Search for the cell housing the specified text and yield its [x, y] center coordinate. 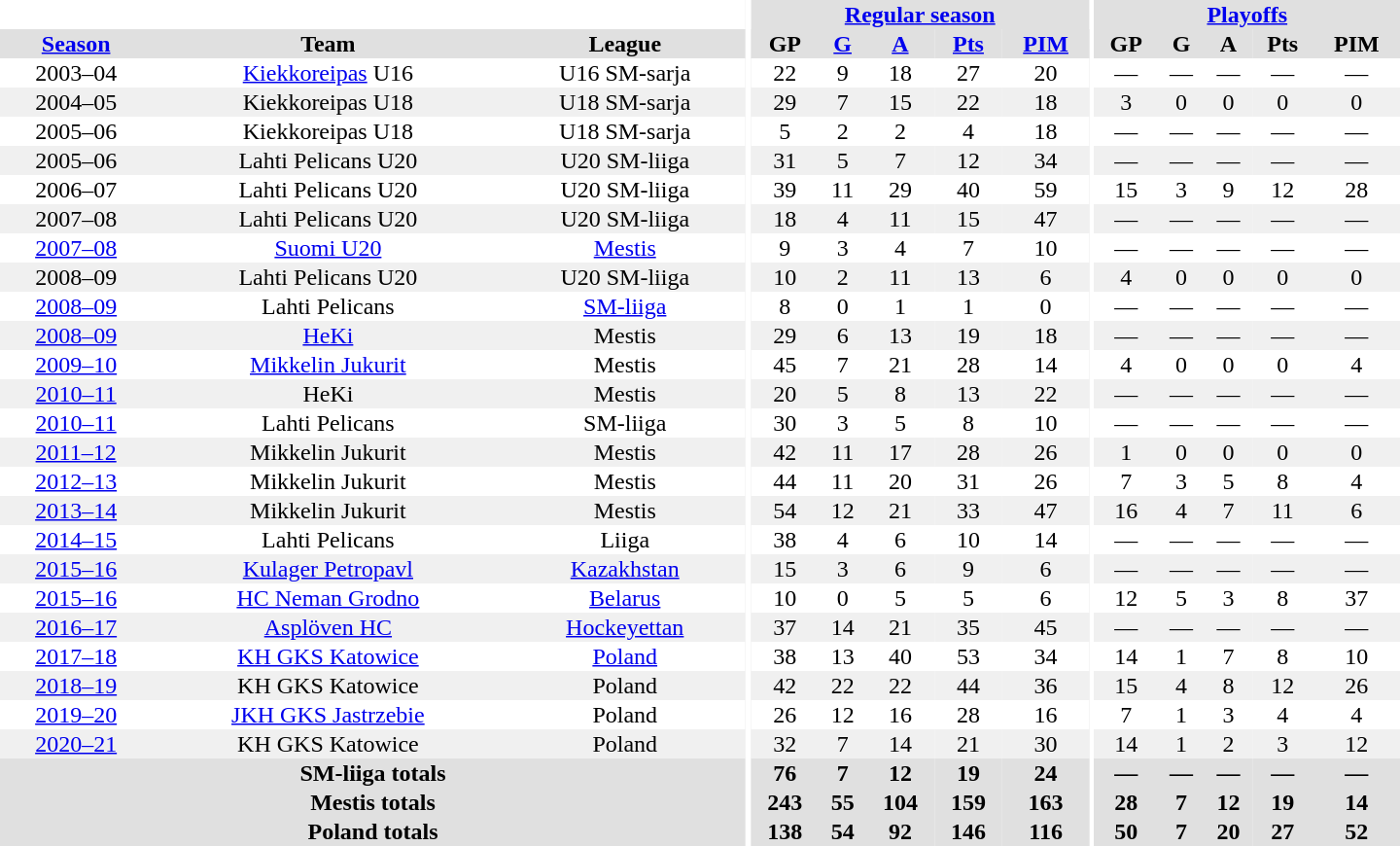
33 [968, 511]
92 [900, 831]
116 [1046, 831]
163 [1046, 802]
159 [968, 802]
243 [785, 802]
104 [900, 802]
Season [76, 44]
2004–05 [76, 102]
138 [785, 831]
146 [968, 831]
2019–20 [76, 715]
2014–15 [76, 540]
Kazakhstan [624, 569]
35 [968, 627]
Mestis totals [373, 802]
Poland totals [373, 831]
Hockeyettan [624, 627]
2009–10 [76, 365]
JKH GKS Jastrzebie [328, 715]
Kulager Petropavl [328, 569]
53 [968, 656]
Kiekkoreipas U16 [328, 73]
HC Neman Grodno [328, 598]
Playoffs [1247, 15]
Suomi U20 [328, 248]
76 [785, 773]
Team [328, 44]
17 [900, 452]
League [624, 44]
50 [1126, 831]
2003–04 [76, 73]
2017–18 [76, 656]
Liiga [624, 540]
55 [842, 802]
2020–21 [76, 744]
Regular season [920, 15]
2006–07 [76, 190]
2018–19 [76, 686]
59 [1046, 190]
2012–13 [76, 481]
2011–12 [76, 452]
24 [1046, 773]
Asplöven HC [328, 627]
2013–14 [76, 511]
U16 SM-sarja [624, 73]
SM-liiga totals [373, 773]
39 [785, 190]
Belarus [624, 598]
36 [1046, 686]
52 [1357, 831]
32 [785, 744]
2016–17 [76, 627]
